Output the (x, y) coordinate of the center of the cell containing the given text.  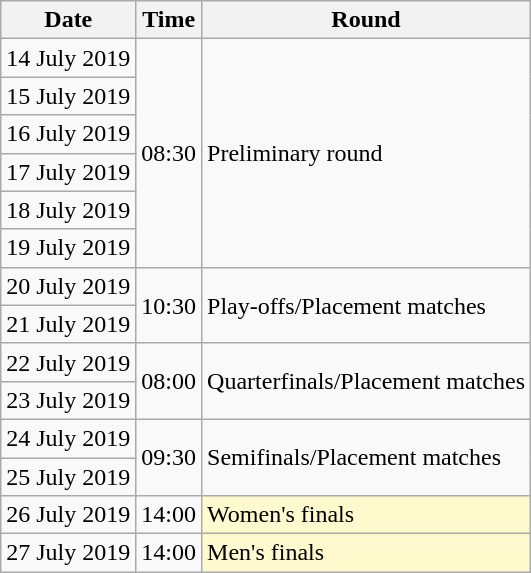
Men's finals (366, 553)
Quarterfinals/Placement matches (366, 381)
Date (68, 20)
10:30 (169, 305)
Play-offs/Placement matches (366, 305)
Women's finals (366, 515)
Round (366, 20)
17 July 2019 (68, 172)
15 July 2019 (68, 96)
08:00 (169, 381)
23 July 2019 (68, 400)
Preliminary round (366, 153)
08:30 (169, 153)
21 July 2019 (68, 324)
14 July 2019 (68, 58)
18 July 2019 (68, 210)
24 July 2019 (68, 438)
22 July 2019 (68, 362)
19 July 2019 (68, 248)
27 July 2019 (68, 553)
26 July 2019 (68, 515)
16 July 2019 (68, 134)
25 July 2019 (68, 477)
09:30 (169, 457)
20 July 2019 (68, 286)
Time (169, 20)
Semifinals/Placement matches (366, 457)
